Output the [X, Y] coordinate of the center of the cell containing the given text.  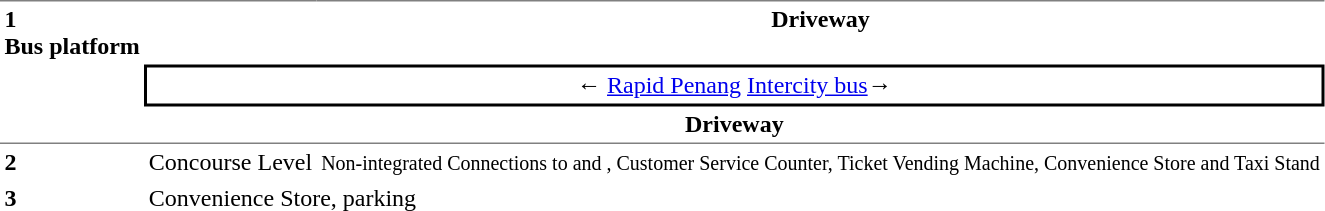
Non-integrated Connections to and , Customer Service Counter, Ticket Vending Machine, Convenience Store and Taxi Stand [821, 162]
2 [72, 162]
← Rapid Penang Intercity bus→ [734, 85]
Concourse Level [230, 162]
1 Bus platform [72, 32]
